Capture the cell that displays the provided text and extract its (x, y) central coordinate. 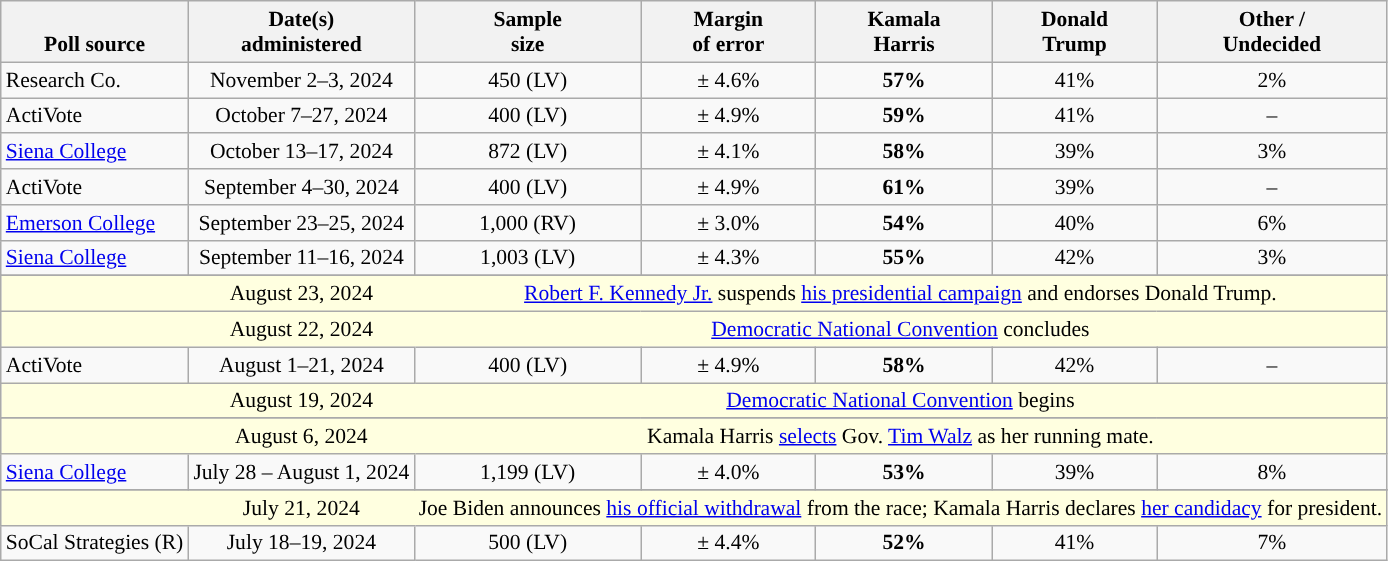
Joe Biden announces his official withdrawal from the race; Kamala Harris declares her candidacy for president. (900, 508)
1,003 (LV) (528, 258)
± 4.3% (728, 258)
Democratic National Convention begins (900, 401)
October 7–27, 2024 (301, 116)
53% (904, 472)
± 4.6% (728, 80)
1,000 (RV) (528, 223)
Kamala Harris selects Gov. Tim Walz as her running mate. (900, 437)
52% (904, 543)
November 2–3, 2024 (301, 80)
± 4.0% (728, 472)
Poll source (95, 32)
September 23–25, 2024 (301, 223)
8% (1272, 472)
6% (1272, 223)
September 4–30, 2024 (301, 187)
SoCal Strategies (R) (95, 543)
55% (904, 258)
August 22, 2024 (301, 330)
2% (1272, 80)
Democratic National Convention concludes (900, 330)
7% (1272, 543)
± 3.0% (728, 223)
August 19, 2024 (301, 401)
872 (LV) (528, 152)
October 13–17, 2024 (301, 152)
Robert F. Kennedy Jr. suspends his presidential campaign and endorses Donald Trump. (900, 294)
54% (904, 223)
Emerson College (95, 223)
Marginof error (728, 32)
August 23, 2024 (301, 294)
± 4.1% (728, 152)
July 21, 2024 (301, 508)
KamalaHarris (904, 32)
August 1–21, 2024 (301, 365)
Research Co. (95, 80)
57% (904, 80)
450 (LV) (528, 80)
DonaldTrump (1074, 32)
500 (LV) (528, 543)
July 18–19, 2024 (301, 543)
September 11–16, 2024 (301, 258)
40% (1074, 223)
August 6, 2024 (301, 437)
Other /Undecided (1272, 32)
Samplesize (528, 32)
61% (904, 187)
59% (904, 116)
Date(s)administered (301, 32)
± 4.4% (728, 543)
July 28 – August 1, 2024 (301, 472)
1,199 (LV) (528, 472)
